Identify which cell holds the provided text, then report its (X, Y) central coordinate. 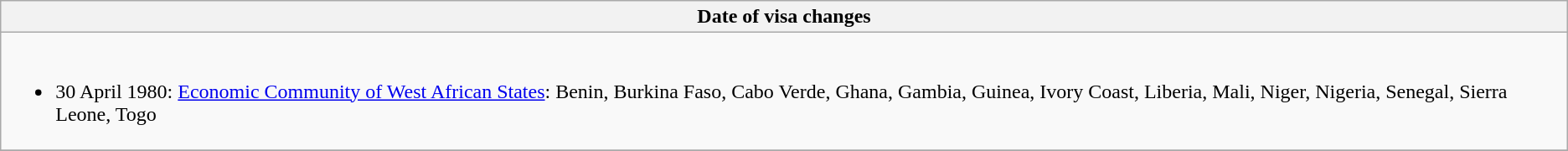
Date of visa changes (784, 17)
